For the text-containing cell, return its midpoint in (X, Y) coordinate format. 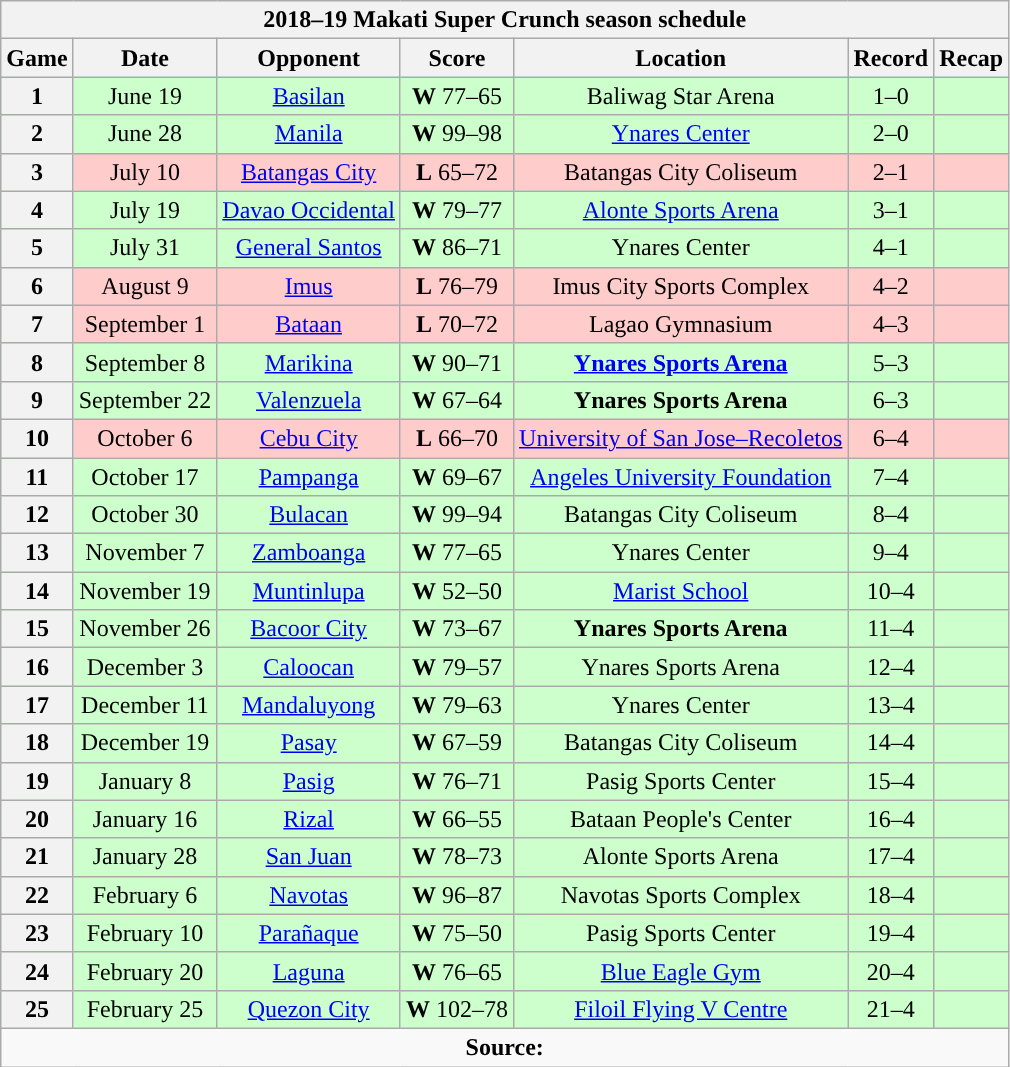
6 (37, 286)
W 102–78 (456, 1009)
L 70–72 (456, 324)
Imus (309, 286)
4 (37, 210)
2–0 (891, 134)
Pampanga (309, 477)
Quezon City (309, 1009)
4–1 (891, 248)
Score (456, 58)
17 (37, 705)
W 90–71 (456, 362)
18–4 (891, 895)
Muntinlupa (309, 591)
July 10 (145, 172)
8 (37, 362)
June 19 (145, 96)
13 (37, 553)
Laguna (309, 971)
14 (37, 591)
January 8 (145, 781)
12 (37, 515)
Blue Eagle Gym (681, 971)
Source: (505, 1047)
Date (145, 58)
W 86–71 (456, 248)
3–1 (891, 210)
November 19 (145, 591)
23 (37, 933)
9–4 (891, 553)
L 76–79 (456, 286)
February 6 (145, 895)
Navotas Sports Complex (681, 895)
January 16 (145, 819)
20 (37, 819)
6–3 (891, 400)
W 79–63 (456, 705)
4–2 (891, 286)
September 22 (145, 400)
Batangas City (309, 172)
December 19 (145, 743)
Bataan People's Center (681, 819)
21 (37, 857)
19 (37, 781)
Parañaque (309, 933)
6–4 (891, 438)
9 (37, 400)
Manila (309, 134)
W 99–98 (456, 134)
19–4 (891, 933)
W 69–67 (456, 477)
Recap (972, 58)
November 26 (145, 629)
Zamboanga (309, 553)
Game (37, 58)
W 66–55 (456, 819)
13–4 (891, 705)
Davao Occidental (309, 210)
3 (37, 172)
July 19 (145, 210)
22 (37, 895)
University of San Jose–Recoletos (681, 438)
2 (37, 134)
5–3 (891, 362)
January 28 (145, 857)
Caloocan (309, 667)
Valenzuela (309, 400)
16–4 (891, 819)
W 73–67 (456, 629)
14–4 (891, 743)
February 20 (145, 971)
Baliwag Star Arena (681, 96)
Bataan (309, 324)
General Santos (309, 248)
Pasay (309, 743)
Bulacan (309, 515)
W 76–71 (456, 781)
10 (37, 438)
11 (37, 477)
Navotas (309, 895)
October 6 (145, 438)
December 3 (145, 667)
2018–19 Makati Super Crunch season schedule (505, 20)
San Juan (309, 857)
Mandaluyong (309, 705)
February 10 (145, 933)
W 78–73 (456, 857)
Angeles University Foundation (681, 477)
17–4 (891, 857)
24 (37, 971)
Imus City Sports Complex (681, 286)
W 79–77 (456, 210)
December 11 (145, 705)
February 25 (145, 1009)
1 (37, 96)
18 (37, 743)
15–4 (891, 781)
June 28 (145, 134)
8–4 (891, 515)
Opponent (309, 58)
Bacoor City (309, 629)
W 75–50 (456, 933)
Rizal (309, 819)
12–4 (891, 667)
10–4 (891, 591)
W 67–59 (456, 743)
Filoil Flying V Centre (681, 1009)
Cebu City (309, 438)
1–0 (891, 96)
20–4 (891, 971)
November 7 (145, 553)
4–3 (891, 324)
L 65–72 (456, 172)
August 9 (145, 286)
September 1 (145, 324)
September 8 (145, 362)
W 76–65 (456, 971)
Marikina (309, 362)
W 67–64 (456, 400)
Basilan (309, 96)
25 (37, 1009)
July 31 (145, 248)
L 66–70 (456, 438)
Pasig (309, 781)
7 (37, 324)
Location (681, 58)
W 52–50 (456, 591)
W 96–87 (456, 895)
Lagao Gymnasium (681, 324)
16 (37, 667)
October 17 (145, 477)
W 79–57 (456, 667)
October 30 (145, 515)
5 (37, 248)
Record (891, 58)
21–4 (891, 1009)
Marist School (681, 591)
15 (37, 629)
7–4 (891, 477)
W 99–94 (456, 515)
11–4 (891, 629)
2–1 (891, 172)
